Identify which cell holds the provided text, then report its [x, y] central coordinate. 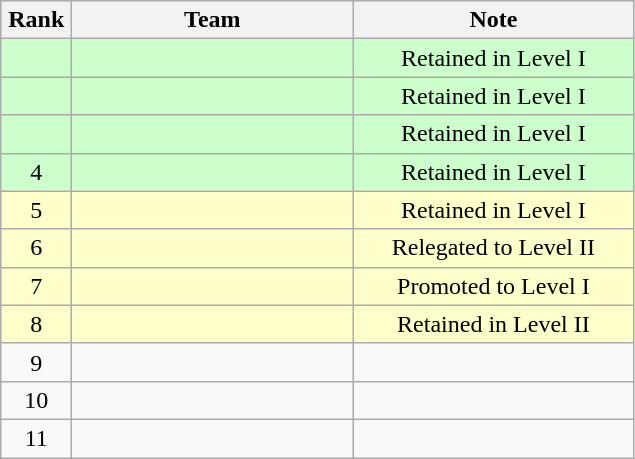
10 [36, 400]
Team [212, 20]
Relegated to Level II [494, 248]
8 [36, 324]
4 [36, 172]
11 [36, 438]
Note [494, 20]
9 [36, 362]
Promoted to Level I [494, 286]
5 [36, 210]
7 [36, 286]
6 [36, 248]
Retained in Level II [494, 324]
Rank [36, 20]
